Identify which cell holds the provided text, then report its [x, y] central coordinate. 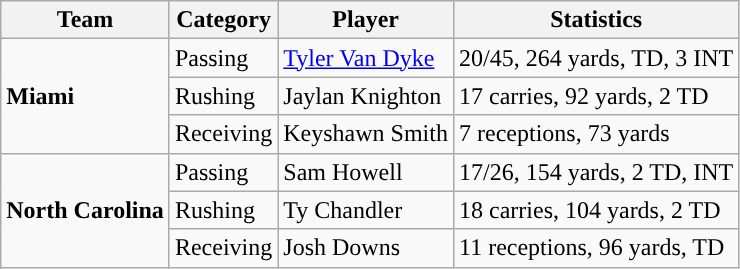
Josh Downs [366, 248]
Jaylan Knighton [366, 96]
Keyshawn Smith [366, 134]
20/45, 264 yards, TD, 3 INT [596, 58]
11 receptions, 96 yards, TD [596, 248]
18 carries, 104 yards, 2 TD [596, 210]
Category [223, 20]
Ty Chandler [366, 210]
Tyler Van Dyke [366, 58]
Player [366, 20]
North Carolina [86, 210]
Team [86, 20]
17/26, 154 yards, 2 TD, INT [596, 172]
17 carries, 92 yards, 2 TD [596, 96]
Statistics [596, 20]
Sam Howell [366, 172]
Miami [86, 96]
7 receptions, 73 yards [596, 134]
